Output the (X, Y) coordinate of the center of the cell containing the given text.  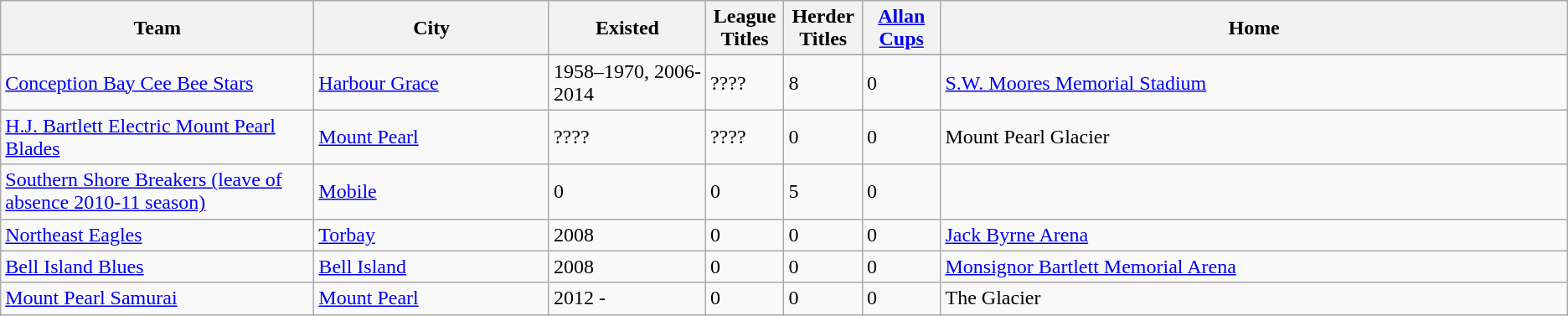
Mount Pearl Glacier (1254, 137)
H.J. Bartlett Electric Mount Pearl Blades (157, 137)
The Glacier (1254, 298)
Team (157, 28)
2012 - (627, 298)
Jack Byrne Arena (1254, 235)
Bell Island (432, 267)
Monsignor Bartlett Memorial Arena (1254, 267)
League Titles (745, 28)
Mobile (432, 191)
City (432, 28)
Existed (627, 28)
Home (1254, 28)
Bell Island Blues (157, 267)
Torbay (432, 235)
1958–1970, 2006-2014 (627, 82)
S.W. Moores Memorial Stadium (1254, 82)
Conception Bay Cee Bee Stars (157, 82)
5 (823, 191)
Herder Titles (823, 28)
Northeast Eagles (157, 235)
Southern Shore Breakers (leave of absence 2010-11 season) (157, 191)
8 (823, 82)
Harbour Grace (432, 82)
Mount Pearl Samurai (157, 298)
Allan Cups (901, 28)
